Return the (X, Y) coordinate for the center point of the cell that contains the specified text.  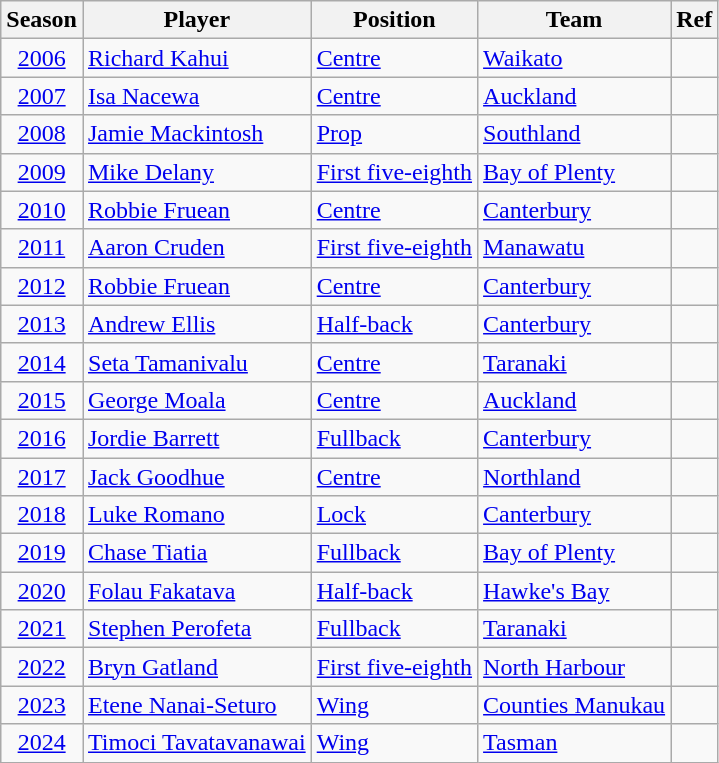
Manawatu (574, 248)
2020 (42, 591)
Jack Goodhue (196, 477)
Isa Nacewa (196, 96)
2015 (42, 400)
Ref (694, 20)
George Moala (196, 400)
2016 (42, 438)
Folau Fakatava (196, 591)
Jamie Mackintosh (196, 134)
Season (42, 20)
2008 (42, 134)
Jordie Barrett (196, 438)
Stephen Perofeta (196, 629)
Mike Delany (196, 172)
2012 (42, 286)
Bryn Gatland (196, 667)
Richard Kahui (196, 58)
2010 (42, 210)
2019 (42, 553)
Player (196, 20)
2011 (42, 248)
Team (574, 20)
2023 (42, 705)
Timoci Tavatavanawai (196, 743)
2009 (42, 172)
Luke Romano (196, 515)
2022 (42, 667)
2014 (42, 362)
Northland (574, 477)
Prop (394, 134)
Etene Nanai-Seturo (196, 705)
Chase Tiatia (196, 553)
Hawke's Bay (574, 591)
2007 (42, 96)
Aaron Cruden (196, 248)
Seta Tamanivalu (196, 362)
2018 (42, 515)
North Harbour (574, 667)
Tasman (574, 743)
Lock (394, 515)
2017 (42, 477)
Southland (574, 134)
2013 (42, 324)
Position (394, 20)
2006 (42, 58)
Andrew Ellis (196, 324)
2024 (42, 743)
Waikato (574, 58)
Counties Manukau (574, 705)
2021 (42, 629)
